Identify which cell holds the provided text, then report its (X, Y) central coordinate. 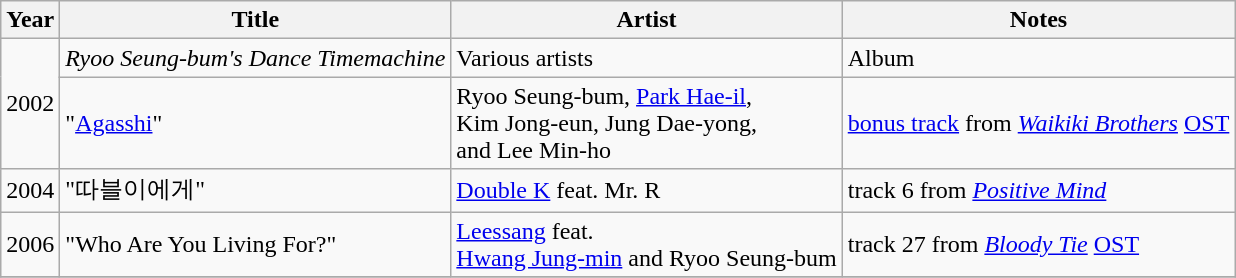
Ryoo Seung-bum, Park Hae-il, Kim Jong-eun, Jung Dae-yong, and Lee Min-ho (646, 123)
2002 (30, 104)
Various artists (646, 58)
Ryoo Seung-bum's Dance Timemachine (256, 58)
"Who Are You Living For?" (256, 244)
Leessang feat. Hwang Jung-min and Ryoo Seung-bum (646, 244)
2006 (30, 244)
"Agasshi" (256, 123)
Title (256, 20)
bonus track from Waikiki Brothers OST (1038, 123)
track 6 from Positive Mind (1038, 190)
Double K feat. Mr. R (646, 190)
Notes (1038, 20)
Artist (646, 20)
track 27 from Bloody Tie OST (1038, 244)
2004 (30, 190)
Album (1038, 58)
"따블이에게" (256, 190)
Year (30, 20)
